Find where the given text appears and provide that cell's center as (x, y) coordinate. 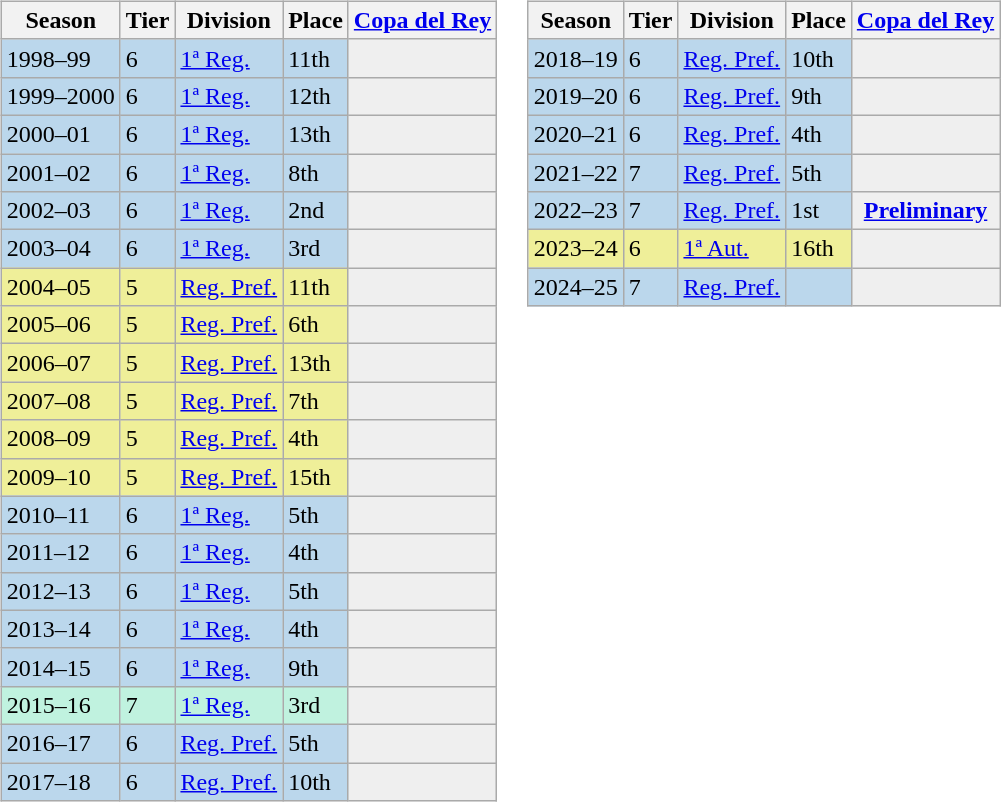
2013–14 (60, 629)
2005–06 (60, 325)
2006–07 (60, 363)
2007–08 (60, 401)
6th (316, 325)
1998–99 (60, 58)
2008–09 (60, 439)
2009–10 (60, 477)
16th (819, 249)
1ª Aut. (732, 249)
2017–18 (60, 781)
7th (316, 401)
2024–25 (576, 287)
2016–17 (60, 743)
2nd (316, 211)
2022–23 (576, 211)
2000–01 (60, 134)
2023–24 (576, 249)
2010–11 (60, 515)
1st (819, 211)
2018–19 (576, 58)
2012–13 (60, 591)
2003–04 (60, 249)
8th (316, 173)
2001–02 (60, 173)
2021–22 (576, 173)
2011–12 (60, 553)
Preliminary (925, 211)
2002–03 (60, 211)
2014–15 (60, 667)
1999–2000 (60, 96)
2019–20 (576, 96)
12th (316, 96)
2020–21 (576, 134)
15th (316, 477)
2015–16 (60, 705)
2004–05 (60, 287)
